For the text-containing cell, return its midpoint in (x, y) coordinate format. 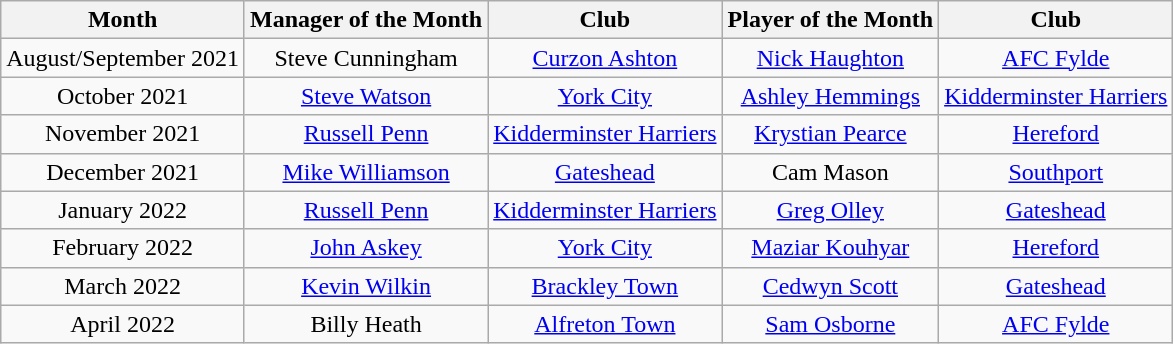
February 2022 (123, 248)
Curzon Ashton (605, 58)
April 2022 (123, 324)
Mike Williamson (366, 172)
Maziar Kouhyar (830, 248)
Alfreton Town (605, 324)
Billy Heath (366, 324)
John Askey (366, 248)
Cedwyn Scott (830, 286)
Ashley Hemmings (830, 96)
December 2021 (123, 172)
August/September 2021 (123, 58)
Southport (1056, 172)
Brackley Town (605, 286)
Manager of the Month (366, 20)
Krystian Pearce (830, 134)
October 2021 (123, 96)
Player of the Month (830, 20)
November 2021 (123, 134)
March 2022 (123, 286)
Sam Osborne (830, 324)
Steve Cunningham (366, 58)
Steve Watson (366, 96)
Nick Haughton (830, 58)
Cam Mason (830, 172)
Month (123, 20)
Kevin Wilkin (366, 286)
January 2022 (123, 210)
Greg Olley (830, 210)
